Return the [X, Y] coordinate for the center point of the cell that contains the specified text.  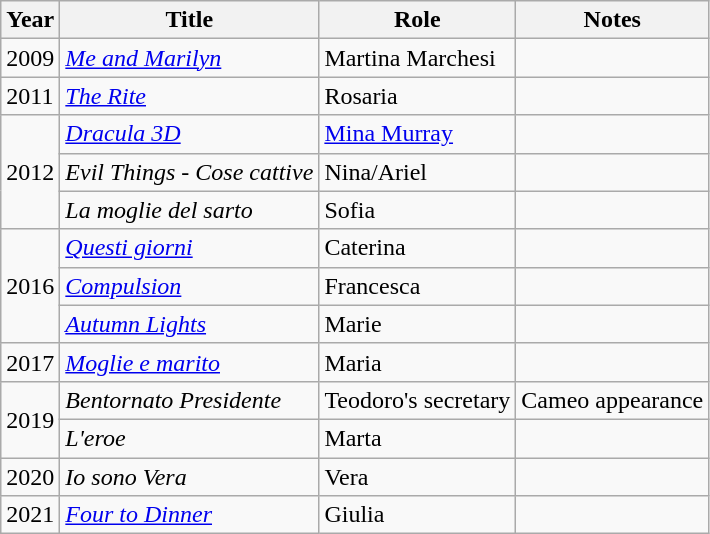
2019 [30, 419]
2020 [30, 477]
Sofia [418, 210]
Evil Things - Cose cattive [190, 172]
Marta [418, 438]
2012 [30, 172]
Teodoro's secretary [418, 400]
La moglie del sarto [190, 210]
Martina Marchesi [418, 58]
Year [30, 20]
L'eroe [190, 438]
Rosaria [418, 96]
Cameo appearance [612, 400]
Four to Dinner [190, 515]
2011 [30, 96]
Giulia [418, 515]
Title [190, 20]
Questi giorni [190, 248]
2021 [30, 515]
2017 [30, 362]
2009 [30, 58]
The Rite [190, 96]
Francesca [418, 286]
Dracula 3D [190, 134]
Notes [612, 20]
2016 [30, 286]
Caterina [418, 248]
Vera [418, 477]
Mina Murray [418, 134]
Marie [418, 324]
Io sono Vera [190, 477]
Maria [418, 362]
Role [418, 20]
Bentornato Presidente [190, 400]
Moglie e marito [190, 362]
Nina/Ariel [418, 172]
Autumn Lights [190, 324]
Compulsion [190, 286]
Me and Marilyn [190, 58]
